Capture the cell that displays the provided text and extract its (x, y) central coordinate. 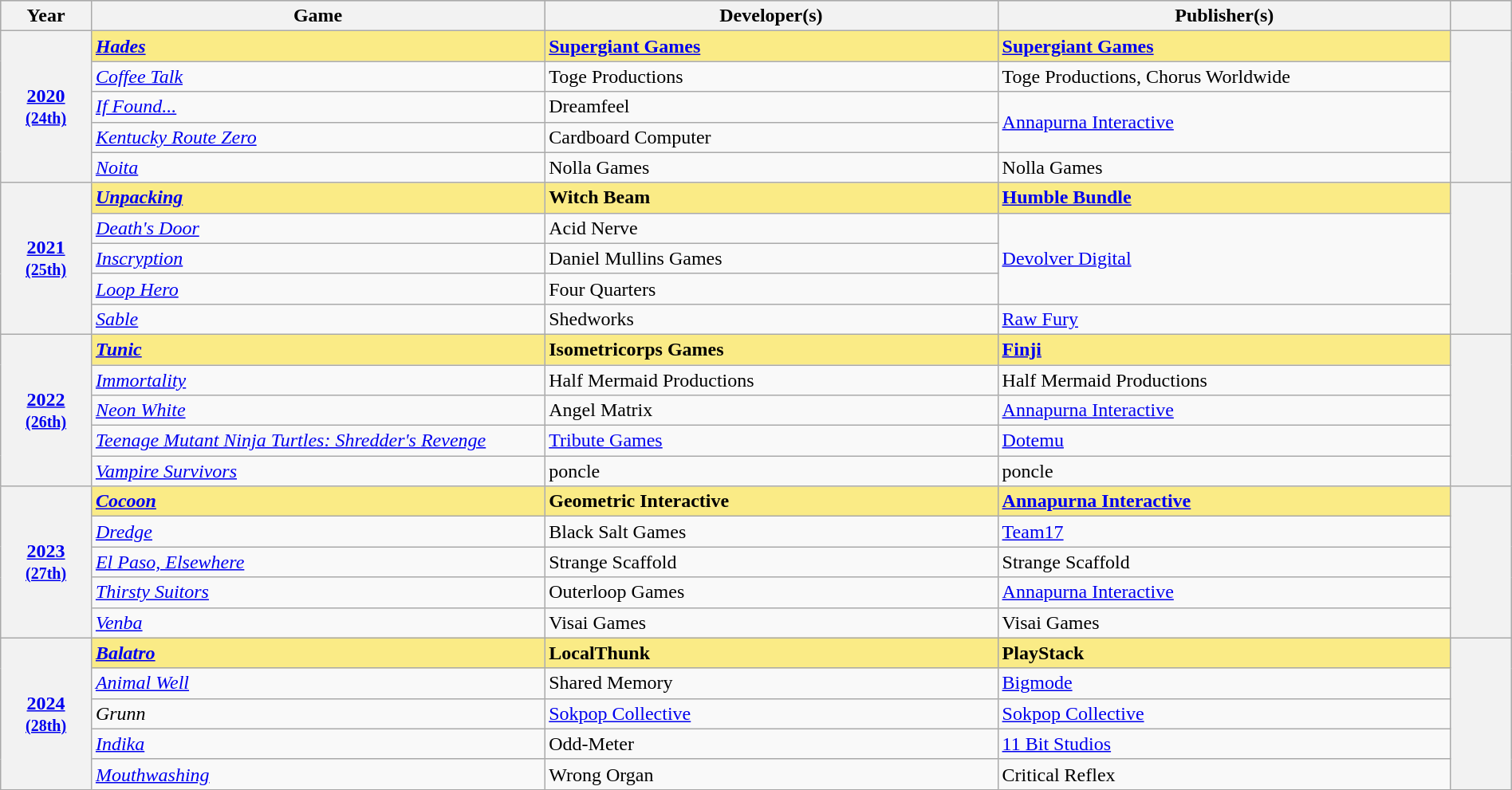
Vampire Survivors (317, 471)
2024 (28th) (46, 713)
Outerloop Games (771, 592)
Unpacking (317, 198)
Coffee Talk (317, 77)
Cardboard Computer (771, 137)
Teenage Mutant Ninja Turtles: Shredder's Revenge (317, 441)
Devolver Digital (1224, 258)
El Paso, Elsewhere (317, 562)
Isometricorps Games (771, 349)
2023 (27th) (46, 562)
Indika (317, 744)
Dotemu (1224, 441)
Witch Beam (771, 198)
PlayStack (1224, 653)
Year (46, 16)
Publisher(s) (1224, 16)
Immortality (317, 380)
Cocoon (317, 501)
Black Salt Games (771, 532)
Dredge (317, 532)
Hades (317, 46)
Developer(s) (771, 16)
Geometric Interactive (771, 501)
Finji (1224, 349)
2021 (25th) (46, 258)
Team17 (1224, 532)
Venba (317, 623)
Noita (317, 167)
Mouthwashing (317, 774)
Shared Memory (771, 683)
Death's Door (317, 228)
Raw Fury (1224, 319)
Tribute Games (771, 441)
LocalThunk (771, 653)
Kentucky Route Zero (317, 137)
Shedworks (771, 319)
Toge Productions, Chorus Worldwide (1224, 77)
Loop Hero (317, 289)
Acid Nerve (771, 228)
Bigmode (1224, 683)
11 Bit Studios (1224, 744)
2022 (26th) (46, 410)
Game (317, 16)
Balatro (317, 653)
Odd-Meter (771, 744)
Angel Matrix (771, 411)
Humble Bundle (1224, 198)
Tunic (317, 349)
Wrong Organ (771, 774)
Daniel Mullins Games (771, 258)
Four Quarters (771, 289)
Grunn (317, 713)
Inscryption (317, 258)
Toge Productions (771, 77)
Dreamfeel (771, 107)
Critical Reflex (1224, 774)
If Found... (317, 107)
2020 (24th) (46, 107)
Thirsty Suitors (317, 592)
Animal Well (317, 683)
Sable (317, 319)
Neon White (317, 411)
